Identify which cell holds the provided text, then report its [X, Y] central coordinate. 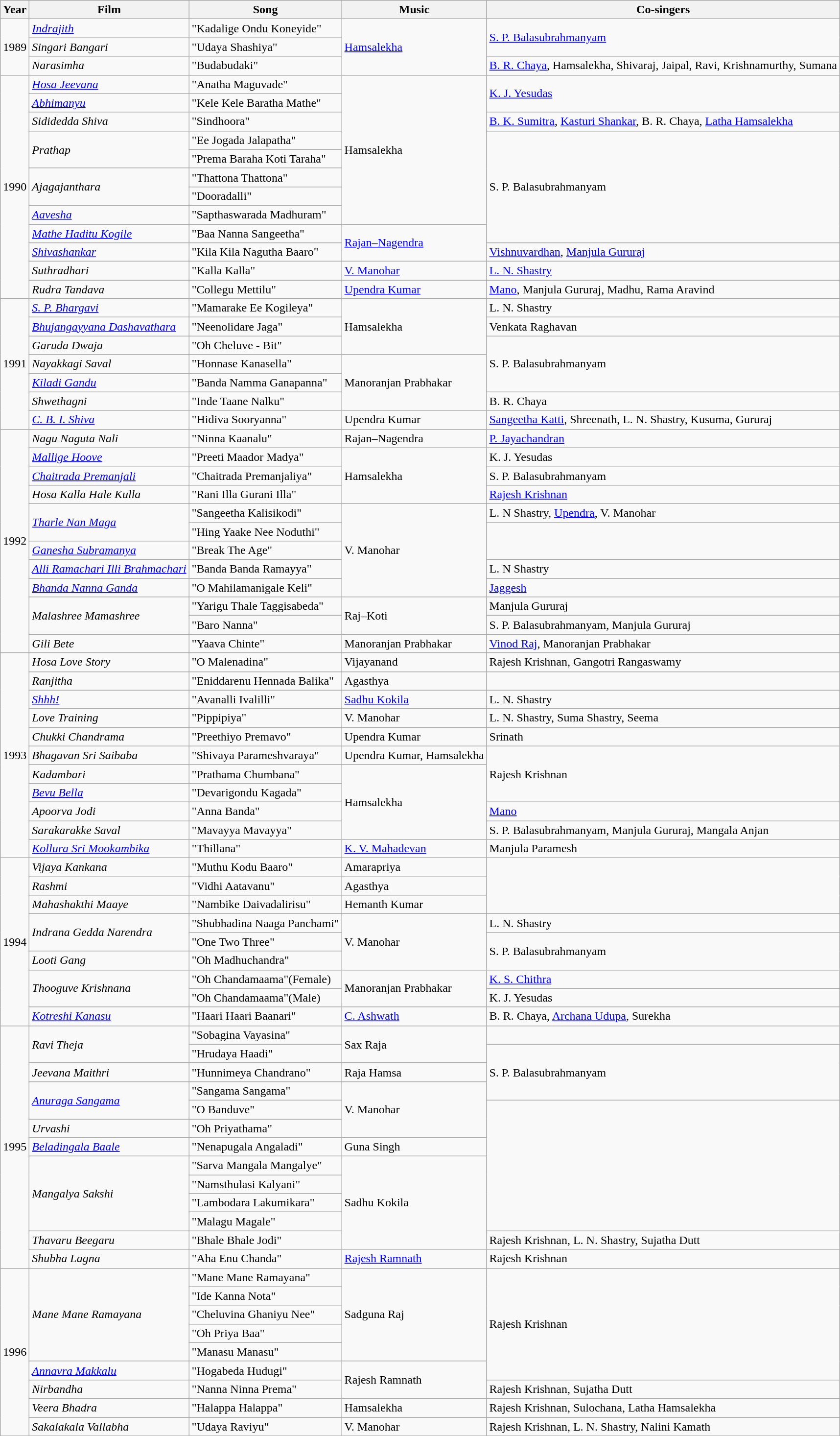
"Pippipiya" [265, 718]
Shubha Lagna [109, 1259]
"Chaitrada Premanjaliya" [265, 476]
1991 [15, 364]
Kiladi Gandu [109, 383]
Kotreshi Kanasu [109, 1016]
"Anatha Maguvade" [265, 84]
Ranjitha [109, 681]
1994 [15, 942]
"Honnase Kanasella" [265, 364]
Thooguve Krishnana [109, 988]
C. B. I. Shiva [109, 420]
"Prema Baraha Koti Taraha" [265, 159]
Raja Hamsa [414, 1072]
"Cheluvina Ghaniyu Nee" [265, 1315]
"Ee Jogada Jalapatha" [265, 140]
Narasimha [109, 66]
"Udaya Shashiya" [265, 47]
"Baro Nanna" [265, 625]
"Thillana" [265, 849]
"Hogabeda Hudugi" [265, 1370]
"Sangama Sangama" [265, 1091]
Garuda Dwaja [109, 345]
Hemanth Kumar [414, 905]
Rajesh Krishnan, Sulochana, Latha Hamsalekha [663, 1408]
"One Two Three" [265, 942]
Rudra Tandava [109, 289]
Sangeetha Katti, Shreenath, L. N. Shastry, Kusuma, Gururaj [663, 420]
Amarapriya [414, 867]
"Nambike Daivadalirisu" [265, 905]
Vijaya Kankana [109, 867]
1989 [15, 47]
"Yarigu Thale Taggisabeda" [265, 606]
Venkata Raghavan [663, 327]
Hosa Kalla Hale Kulla [109, 494]
Shhh! [109, 699]
Gili Bete [109, 644]
"Oh Priyathama" [265, 1128]
Rajesh Krishnan, L. N. Shastry, Sujatha Dutt [663, 1240]
Bhanda Nanna Ganda [109, 588]
Kadambari [109, 774]
Singari Bangari [109, 47]
"Preeti Maador Madya" [265, 457]
"O Mahilamanigale Keli" [265, 588]
"Anna Banda" [265, 811]
Upendra Kumar, Hamsalekha [414, 755]
"Kalla Kalla" [265, 271]
"Oh Madhuchandra" [265, 960]
Beladingala Baale [109, 1147]
1992 [15, 541]
Prathap [109, 149]
Nagu Naguta Nali [109, 438]
C. Ashwath [414, 1016]
Hosa Jeevana [109, 84]
1993 [15, 755]
Sadguna Raj [414, 1315]
Rashmi [109, 886]
"Bhale Bhale Jodi" [265, 1240]
"Collegu Mettilu" [265, 289]
Guna Singh [414, 1147]
"Mavayya Mavayya" [265, 830]
"Dooradalli" [265, 196]
1995 [15, 1147]
"Oh Priya Baa" [265, 1333]
"Sobagina Vayasina" [265, 1035]
Vijayanand [414, 662]
"Nenapugala Angaladi" [265, 1147]
"Udaya Raviyu" [265, 1427]
"Shivaya Parameshvaraya" [265, 755]
"Sindhoora" [265, 121]
"Hrudaya Haadi" [265, 1053]
"Muthu Kodu Baaro" [265, 867]
Mahashakthi Maaye [109, 905]
"Kadalige Ondu Koneyide" [265, 28]
"Namsthulasi Kalyani" [265, 1184]
Nirbandha [109, 1389]
Jaggesh [663, 588]
"Oh Chandamaama"(Female) [265, 979]
Year [15, 10]
Mallige Hoove [109, 457]
"Lambodara Lakumikara" [265, 1203]
Chukki Chandrama [109, 737]
Love Training [109, 718]
Sax Raja [414, 1044]
"Rani Illa Gurani Illa" [265, 494]
Shwethagni [109, 401]
"Devarigondu Kagada" [265, 792]
B. R. Chaya [663, 401]
"Aha Enu Chanda" [265, 1259]
Abhimanyu [109, 103]
Rajesh Krishnan, L. N. Shastry, Nalini Kamath [663, 1427]
"Shubhadina Naaga Panchami" [265, 923]
K. V. Mahadevan [414, 849]
"O Banduve" [265, 1109]
Nayakkagi Saval [109, 364]
1996 [15, 1352]
"Mamarake Ee Kogileya" [265, 308]
Looti Gang [109, 960]
"Yaava Chinte" [265, 644]
Indrana Gedda Narendra [109, 933]
Suthradhari [109, 271]
1990 [15, 187]
"Mane Mane Ramayana" [265, 1277]
Bhujangayyana Dashavathara [109, 327]
Kollura Sri Mookambika [109, 849]
"Budabudaki" [265, 66]
"Kila Kila Nagutha Baaro" [265, 252]
"Break The Age" [265, 550]
Mathe Haditu Kogile [109, 234]
B. R. Chaya, Hamsalekha, Shivaraj, Jaipal, Ravi, Krishnamurthy, Sumana [663, 66]
Anuraga Sangama [109, 1100]
"Preethiyo Premavo" [265, 737]
"Haari Haari Baanari" [265, 1016]
"Manasu Manasu" [265, 1352]
Bevu Bella [109, 792]
Veera Bhadra [109, 1408]
Vinod Raj, Manoranjan Prabhakar [663, 644]
Apoorva Jodi [109, 811]
Vishnuvardhan, Manjula Gururaj [663, 252]
B. K. Sumitra, Kasturi Shankar, B. R. Chaya, Latha Hamsalekha [663, 121]
Hosa Love Story [109, 662]
Film [109, 10]
Annavra Makkalu [109, 1370]
Chaitrada Premanjali [109, 476]
S. P. Bhargavi [109, 308]
"Ide Kanna Nota" [265, 1296]
"Sarva Mangala Mangalye" [265, 1166]
Mano [663, 811]
Tharle Nan Maga [109, 522]
Mano, Manjula Gururaj, Madhu, Rama Aravind [663, 289]
Thavaru Beegaru [109, 1240]
S. P. Balasubrahmanyam, Manjula Gururaj [663, 625]
"Eniddarenu Hennada Balika" [265, 681]
"Banda Namma Ganapanna" [265, 383]
Manjula Gururaj [663, 606]
"Hidiva Sooryanna" [265, 420]
Co-singers [663, 10]
"Sangeetha Kalisikodi" [265, 513]
"Kele Kele Baratha Mathe" [265, 103]
Sididedda Shiva [109, 121]
"Nanna Ninna Prema" [265, 1389]
Rajesh Krishnan, Gangotri Rangaswamy [663, 662]
"Hunnimeya Chandrano" [265, 1072]
Music [414, 10]
Malashree Mamashree [109, 616]
Manjula Paramesh [663, 849]
Shivashankar [109, 252]
Mane Mane Ramayana [109, 1315]
P. Jayachandran [663, 438]
L. N. Shastry, Suma Shastry, Seema [663, 718]
Rajesh Krishnan, Sujatha Dutt [663, 1389]
"O Malenadina" [265, 662]
"Hing Yaake Nee Noduthi" [265, 531]
Raj–Koti [414, 616]
S. P. Balasubrahmanyam, Manjula Gururaj, Mangala Anjan [663, 830]
Bhagavan Sri Saibaba [109, 755]
Jeevana Maithri [109, 1072]
Sarakarakke Saval [109, 830]
"Sapthaswarada Madhuram" [265, 215]
Alli Ramachari Illi Brahmachari [109, 569]
L. N Shastry [663, 569]
Srinath [663, 737]
B. R. Chaya, Archana Udupa, Surekha [663, 1016]
Ajagajanthara [109, 187]
"Halappa Halappa" [265, 1408]
"Thattona Thattona" [265, 177]
K. S. Chithra [663, 979]
"Oh Chandamaama"(Male) [265, 998]
Indrajith [109, 28]
"Neenolidare Jaga" [265, 327]
"Baa Nanna Sangeetha" [265, 234]
"Prathama Chumbana" [265, 774]
"Banda Banda Ramayya" [265, 569]
"Malagu Magale" [265, 1221]
Ganesha Subramanya [109, 550]
Sakalakala Vallabha [109, 1427]
Ravi Theja [109, 1044]
L. N Shastry, Upendra, V. Manohar [663, 513]
"Avanalli Ivalilli" [265, 699]
"Vidhi Aatavanu" [265, 886]
Song [265, 10]
Mangalya Sakshi [109, 1194]
"Inde Taane Nalku" [265, 401]
"Ninna Kaanalu" [265, 438]
"Oh Cheluve - Bit" [265, 345]
Urvashi [109, 1128]
Aavesha [109, 215]
